Detect which cell encompasses the target text, then output its [X, Y] center coordinate. 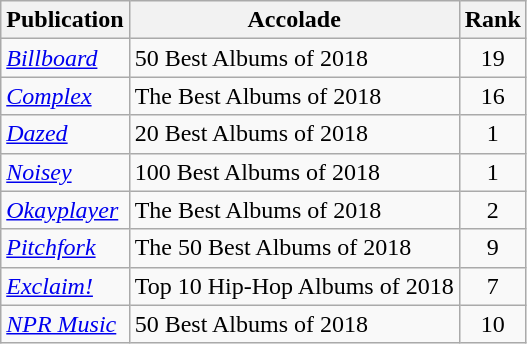
NPR Music [65, 324]
The 50 Best Albums of 2018 [294, 248]
Rank [492, 20]
16 [492, 96]
19 [492, 58]
20 Best Albums of 2018 [294, 134]
Complex [65, 96]
Publication [65, 20]
10 [492, 324]
Exclaim! [65, 286]
Billboard [65, 58]
100 Best Albums of 2018 [294, 172]
Noisey [65, 172]
2 [492, 210]
Pitchfork [65, 248]
Okayplayer [65, 210]
Dazed [65, 134]
Accolade [294, 20]
9 [492, 248]
7 [492, 286]
Top 10 Hip-Hop Albums of 2018 [294, 286]
